Scan for the cell matching the given text and deliver its [x, y] coordinate at center. 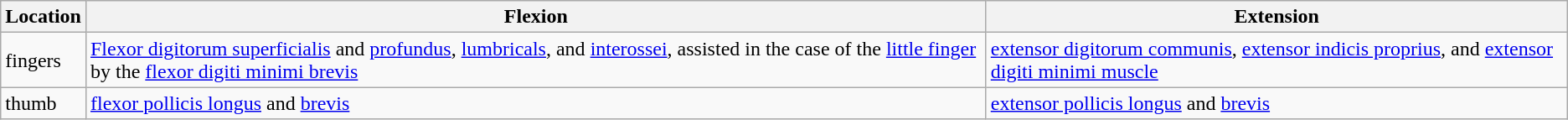
fingers [44, 60]
Location [44, 17]
extensor digitorum communis, extensor indicis proprius, and extensor digiti minimi muscle [1277, 60]
thumb [44, 103]
Extension [1277, 17]
flexor pollicis longus and brevis [536, 103]
extensor pollicis longus and brevis [1277, 103]
Flexion [536, 17]
